Identify which cell holds the provided text, then report its (X, Y) central coordinate. 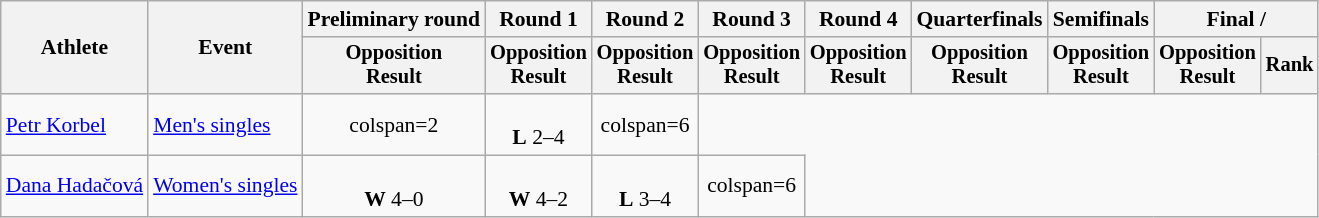
Women's singles (225, 186)
Event (225, 48)
Petr Korbel (74, 124)
Dana Hadačová (74, 186)
L 2–4 (538, 124)
Athlete (74, 48)
Men's singles (225, 124)
Round 3 (752, 19)
Rank (1290, 66)
L 3–4 (646, 186)
Round 2 (646, 19)
W 4–0 (394, 186)
Semifinals (1102, 19)
Preliminary round (394, 19)
Quarterfinals (980, 19)
colspan=2 (394, 124)
Round 4 (858, 19)
Round 1 (538, 19)
Final / (1236, 19)
W 4–2 (538, 186)
